Return [x, y] of the center of cell containing provided text 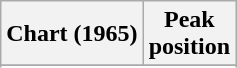
Peakposition [189, 34]
Chart (1965) [72, 34]
